Identify which cell holds the provided text, then report its [X, Y] central coordinate. 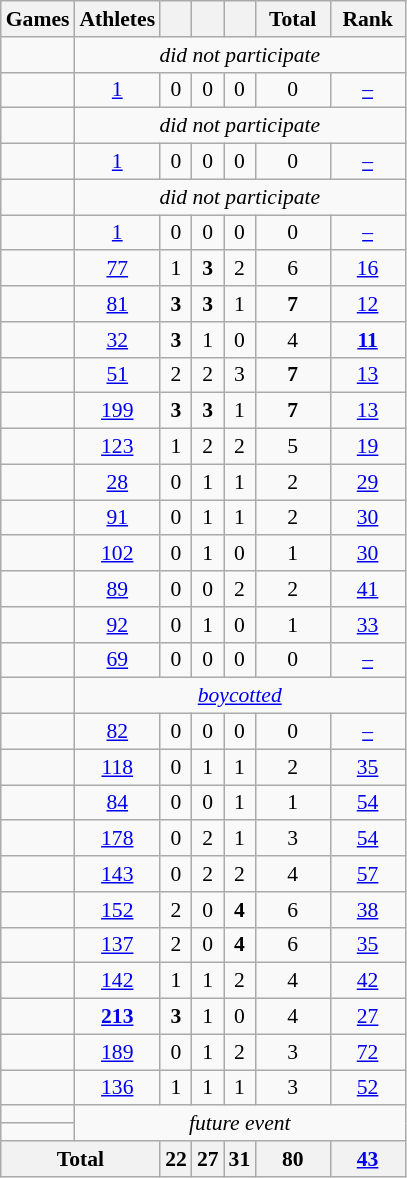
72 [368, 1052]
38 [368, 910]
91 [117, 518]
43 [368, 1159]
12 [368, 304]
118 [117, 767]
boycotted [240, 696]
19 [368, 447]
future event [240, 1124]
52 [368, 1088]
51 [117, 375]
31 [240, 1159]
57 [368, 874]
69 [117, 660]
80 [292, 1159]
81 [117, 304]
152 [117, 910]
89 [117, 589]
33 [368, 625]
16 [368, 269]
29 [368, 482]
199 [117, 411]
178 [117, 839]
42 [368, 981]
Rank [368, 19]
189 [117, 1052]
77 [117, 269]
Games [38, 19]
102 [117, 554]
137 [117, 945]
32 [117, 340]
82 [117, 732]
142 [117, 981]
22 [176, 1159]
84 [117, 803]
143 [117, 874]
213 [117, 1017]
92 [117, 625]
11 [368, 340]
Athletes [117, 19]
5 [292, 447]
41 [368, 589]
28 [117, 482]
136 [117, 1088]
123 [117, 447]
